Find where the given text appears and provide that cell's center as [X, Y] coordinate. 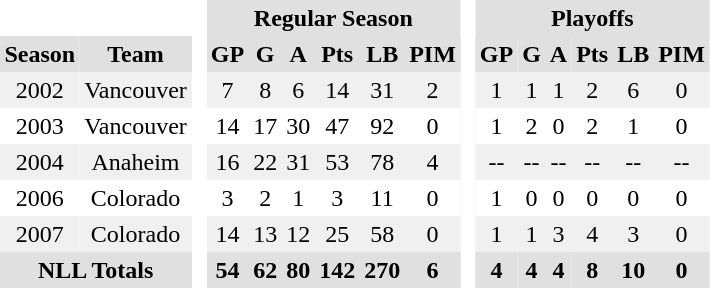
47 [338, 126]
2006 [40, 198]
13 [266, 234]
NLL Totals [96, 270]
25 [338, 234]
2003 [40, 126]
Team [136, 54]
2002 [40, 90]
54 [227, 270]
17 [266, 126]
78 [382, 162]
Regular Season [333, 18]
58 [382, 234]
2004 [40, 162]
62 [266, 270]
7 [227, 90]
270 [382, 270]
11 [382, 198]
22 [266, 162]
Anaheim [136, 162]
53 [338, 162]
Season [40, 54]
30 [298, 126]
92 [382, 126]
12 [298, 234]
80 [298, 270]
16 [227, 162]
142 [338, 270]
Playoffs [592, 18]
10 [634, 270]
2007 [40, 234]
